Capture the cell that displays the provided text and extract its [x, y] central coordinate. 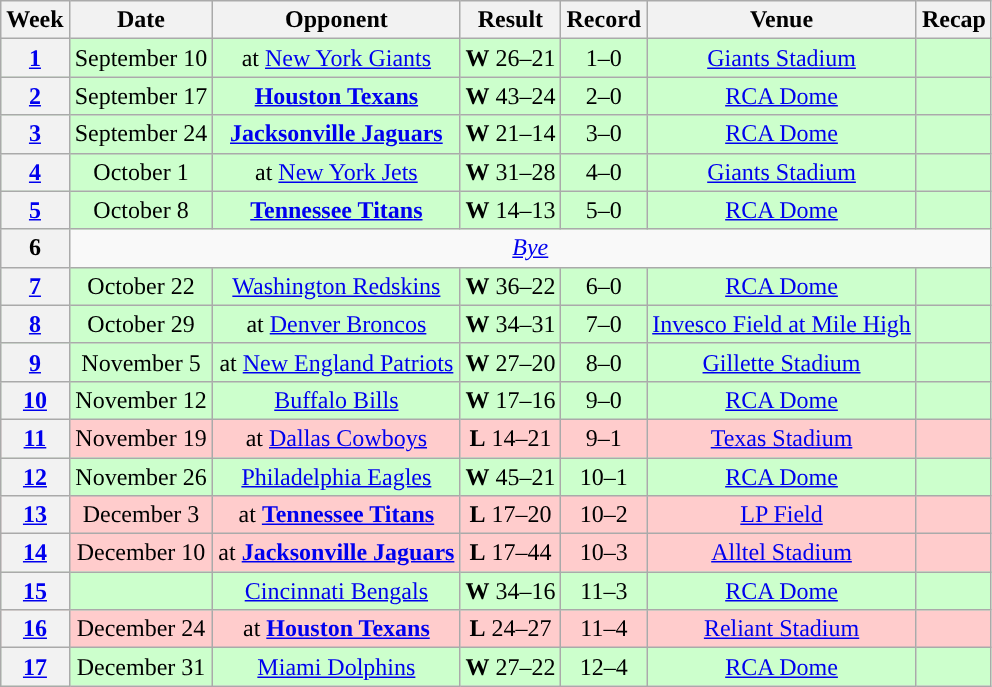
Result [510, 20]
LP Field [782, 515]
Record [604, 20]
12–4 [604, 667]
December 3 [141, 515]
7–0 [604, 324]
14 [35, 553]
W 36–22 [510, 286]
at Tennessee Titans [336, 515]
Date [141, 20]
December 31 [141, 667]
W 34–16 [510, 591]
Texas Stadium [782, 438]
1 [35, 58]
8 [35, 324]
W 14–13 [510, 210]
Philadelphia Eagles [336, 477]
16 [35, 629]
November 19 [141, 438]
Buffalo Bills [336, 400]
Washington Redskins [336, 286]
Jacksonville Jaguars [336, 134]
W 21–14 [510, 134]
at Houston Texans [336, 629]
6 [35, 248]
4 [35, 172]
at New England Patriots [336, 362]
10 [35, 400]
6–0 [604, 286]
3 [35, 134]
5 [35, 210]
W 31–28 [510, 172]
Opponent [336, 20]
4–0 [604, 172]
L 17–20 [510, 515]
9–0 [604, 400]
L 24–27 [510, 629]
13 [35, 515]
5–0 [604, 210]
December 24 [141, 629]
L 14–21 [510, 438]
Miami Dolphins [336, 667]
October 22 [141, 286]
Gillette Stadium [782, 362]
17 [35, 667]
W 34–31 [510, 324]
11–4 [604, 629]
W 27–20 [510, 362]
W 43–24 [510, 96]
Cincinnati Bengals [336, 591]
10–1 [604, 477]
2 [35, 96]
8–0 [604, 362]
September 24 [141, 134]
at New York Giants [336, 58]
12 [35, 477]
Bye [530, 248]
10–3 [604, 553]
9–1 [604, 438]
November 5 [141, 362]
November 12 [141, 400]
9 [35, 362]
at Jacksonville Jaguars [336, 553]
October 29 [141, 324]
Tennessee Titans [336, 210]
W 26–21 [510, 58]
3–0 [604, 134]
December 10 [141, 553]
Week [35, 20]
Reliant Stadium [782, 629]
at Dallas Cowboys [336, 438]
October 8 [141, 210]
2–0 [604, 96]
W 17–16 [510, 400]
11 [35, 438]
October 1 [141, 172]
Houston Texans [336, 96]
10–2 [604, 515]
15 [35, 591]
Invesco Field at Mile High [782, 324]
1–0 [604, 58]
W 45–21 [510, 477]
Recap [954, 20]
September 10 [141, 58]
at New York Jets [336, 172]
November 26 [141, 477]
11–3 [604, 591]
at Denver Broncos [336, 324]
Venue [782, 20]
W 27–22 [510, 667]
L 17–44 [510, 553]
7 [35, 286]
Alltel Stadium [782, 553]
September 17 [141, 96]
